Return (X, Y) of the center of cell containing provided text 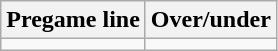
Pregame line (74, 20)
Over/under (210, 20)
